Output the (X, Y) coordinate of the center of the cell containing the given text.  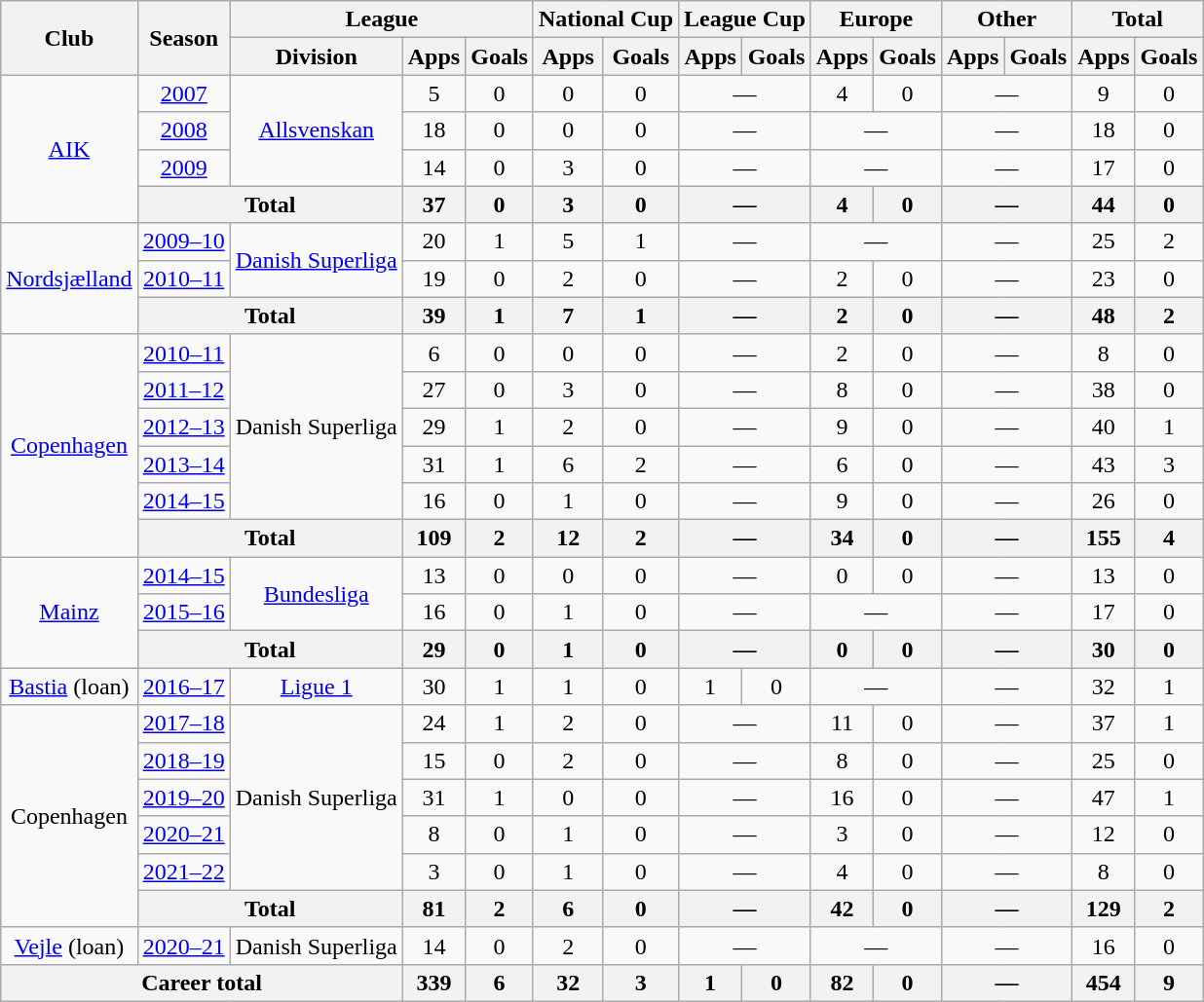
Career total (202, 983)
82 (842, 983)
2015–16 (183, 612)
19 (433, 278)
7 (568, 315)
Season (183, 38)
2018–19 (183, 761)
42 (842, 909)
League (382, 19)
155 (1104, 538)
38 (1104, 390)
League Cup (745, 19)
2016–17 (183, 687)
39 (433, 315)
Allsvenskan (316, 130)
Other (1006, 19)
National Cup (606, 19)
2021–22 (183, 872)
Europe (876, 19)
Division (316, 56)
Club (69, 38)
2009 (183, 167)
2012–13 (183, 427)
11 (842, 724)
Ligue 1 (316, 687)
2013–14 (183, 464)
Vejle (loan) (69, 946)
2019–20 (183, 798)
2009–10 (183, 241)
109 (433, 538)
AIK (69, 149)
20 (433, 241)
15 (433, 761)
Nordsjælland (69, 278)
129 (1104, 909)
26 (1104, 501)
48 (1104, 315)
Mainz (69, 612)
43 (1104, 464)
Bastia (loan) (69, 687)
47 (1104, 798)
2007 (183, 93)
23 (1104, 278)
34 (842, 538)
2017–18 (183, 724)
27 (433, 390)
339 (433, 983)
2011–12 (183, 390)
40 (1104, 427)
44 (1104, 204)
24 (433, 724)
Bundesliga (316, 594)
454 (1104, 983)
2008 (183, 130)
81 (433, 909)
